From the cell containing the given text, extract its center point as (x, y) coordinate. 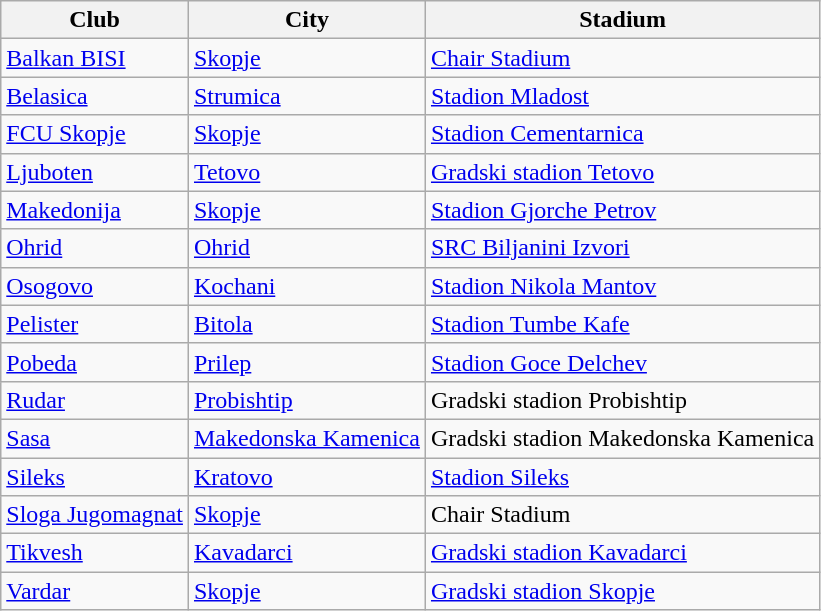
Gradski stadion Kavadarci (622, 553)
Stadion Nikola Mantov (622, 286)
Gradski stadion Skopje (622, 591)
City (306, 20)
Stadion Cementarnica (622, 134)
Balkan BISI (95, 58)
Belasica (95, 96)
Gradski stadion Tetovo (622, 172)
Rudar (95, 400)
Kavadarci (306, 553)
Pelister (95, 324)
Stadium (622, 20)
Stadion Sileks (622, 477)
Sloga Jugomagnat (95, 515)
Gradski stadion Makedonska Kamenica (622, 438)
Kochani (306, 286)
Strumica (306, 96)
Makedonija (95, 210)
Gradski stadion Probishtip (622, 400)
Probishtip (306, 400)
Ljuboten (95, 172)
Club (95, 20)
Stadion Tumbe Kafe (622, 324)
Sileks (95, 477)
Kratovo (306, 477)
SRC Biljanini Izvori (622, 248)
Sasa (95, 438)
Tetovo (306, 172)
Tikvesh (95, 553)
Stadion Gjorche Petrov (622, 210)
Osogovo (95, 286)
Stadion Mladost (622, 96)
Vardar (95, 591)
Prilep (306, 362)
Pobeda (95, 362)
Makedonska Kamenica (306, 438)
Stadion Goce Delchev (622, 362)
FCU Skopje (95, 134)
Bitola (306, 324)
